Return the [x, y] coordinate for the center point of the cell that contains the specified text.  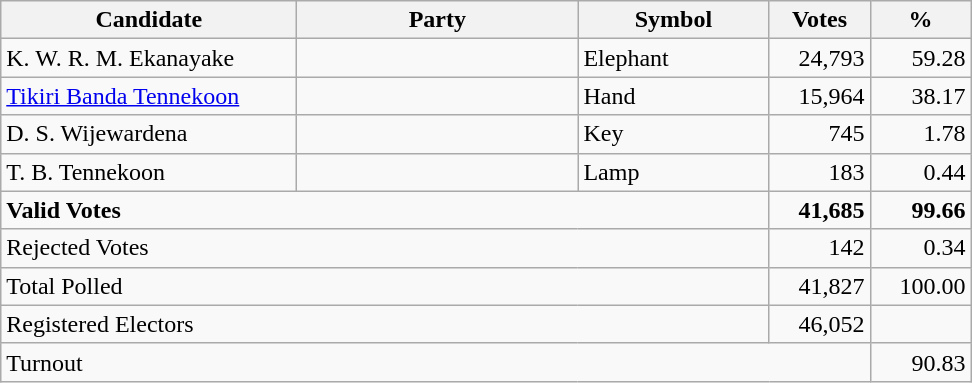
Tikiri Banda Tennekoon [149, 96]
Lamp [674, 172]
15,964 [820, 96]
Rejected Votes [385, 248]
38.17 [920, 96]
K. W. R. M. Ekanayake [149, 58]
99.66 [920, 210]
Valid Votes [385, 210]
1.78 [920, 134]
745 [820, 134]
41,827 [820, 286]
59.28 [920, 58]
Votes [820, 20]
24,793 [820, 58]
142 [820, 248]
Registered Electors [385, 324]
Party [438, 20]
90.83 [920, 362]
46,052 [820, 324]
Key [674, 134]
Turnout [436, 362]
0.34 [920, 248]
T. B. Tennekoon [149, 172]
0.44 [920, 172]
Hand [674, 96]
41,685 [820, 210]
Total Polled [385, 286]
Candidate [149, 20]
Symbol [674, 20]
183 [820, 172]
D. S. Wijewardena [149, 134]
100.00 [920, 286]
% [920, 20]
Elephant [674, 58]
